Locate the cell with the specified text and output its [x, y] center coordinate. 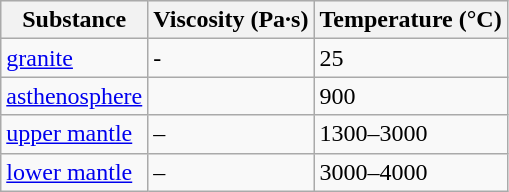
- [231, 58]
25 [410, 58]
granite [74, 58]
lower mantle [74, 172]
Substance [74, 20]
1300–3000 [410, 134]
Viscosity (Pa·s) [231, 20]
3000–4000 [410, 172]
asthenosphere [74, 96]
Temperature (°C) [410, 20]
900 [410, 96]
upper mantle [74, 134]
